Return the (X, Y) coordinate for the center point of the cell that contains the specified text.  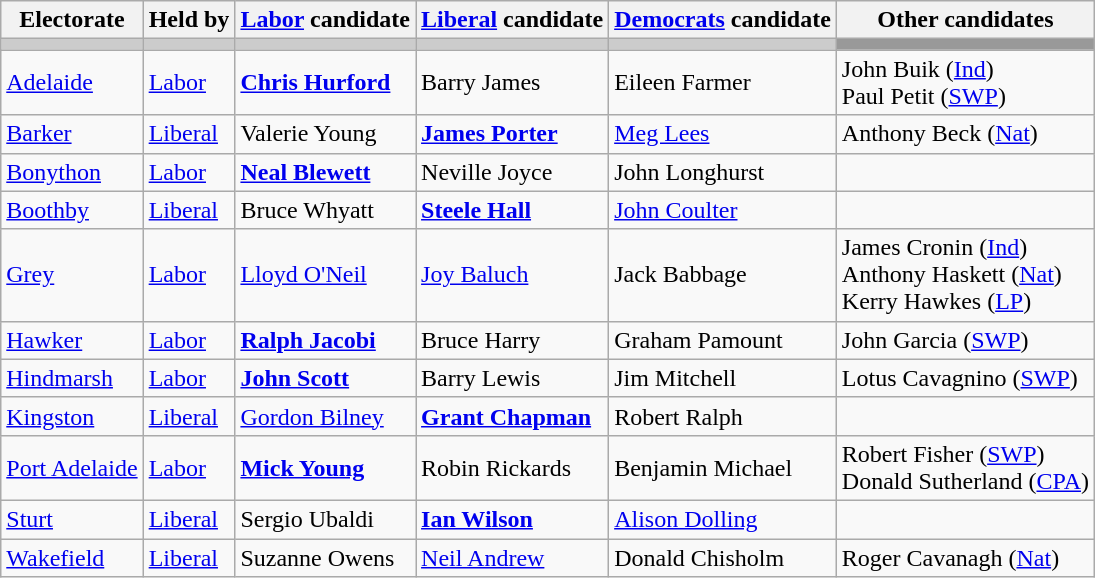
Barry Lewis (512, 378)
Suzanne Owens (326, 557)
Meg Lees (723, 134)
Electorate (72, 20)
Adelaide (72, 82)
Bruce Whyatt (326, 210)
John Garcia (SWP) (965, 340)
Sturt (72, 519)
Bruce Harry (512, 340)
Jack Babbage (723, 275)
Donald Chisholm (723, 557)
Neville Joyce (512, 172)
Joy Baluch (512, 275)
Mick Young (326, 468)
Hindmarsh (72, 378)
Sergio Ubaldi (326, 519)
Wakefield (72, 557)
Ian Wilson (512, 519)
Robin Rickards (512, 468)
Roger Cavanagh (Nat) (965, 557)
Neil Andrew (512, 557)
Valerie Young (326, 134)
Lloyd O'Neil (326, 275)
Democrats candidate (723, 20)
Graham Pamount (723, 340)
Gordon Bilney (326, 416)
Ralph Jacobi (326, 340)
Grant Chapman (512, 416)
Neal Blewett (326, 172)
Barry James (512, 82)
Hawker (72, 340)
Kingston (72, 416)
Lotus Cavagnino (SWP) (965, 378)
Eileen Farmer (723, 82)
Chris Hurford (326, 82)
James Cronin (Ind)Anthony Haskett (Nat)Kerry Hawkes (LP) (965, 275)
Benjamin Michael (723, 468)
Barker (72, 134)
Bonython (72, 172)
Robert Ralph (723, 416)
Anthony Beck (Nat) (965, 134)
John Scott (326, 378)
Labor candidate (326, 20)
Jim Mitchell (723, 378)
Held by (189, 20)
Liberal candidate (512, 20)
John Coulter (723, 210)
Alison Dolling (723, 519)
Robert Fisher (SWP)Donald Sutherland (CPA) (965, 468)
James Porter (512, 134)
Other candidates (965, 20)
Boothby (72, 210)
John Longhurst (723, 172)
Port Adelaide (72, 468)
Steele Hall (512, 210)
Grey (72, 275)
John Buik (Ind)Paul Petit (SWP) (965, 82)
